Determine the [X, Y] coordinate at the center of the cell enclosing the given text.  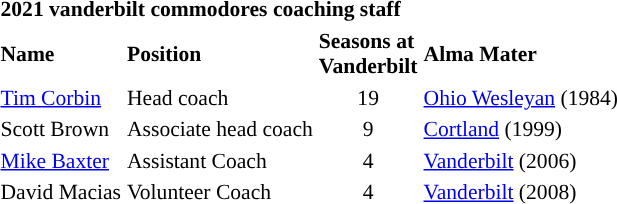
19 [368, 98]
Seasons atVanderbilt [368, 53]
9 [368, 129]
Associate head coach [220, 129]
Position [220, 53]
4 [368, 160]
Assistant Coach [220, 160]
Head coach [220, 98]
